Locate the cell with the specified text and output its [X, Y] center coordinate. 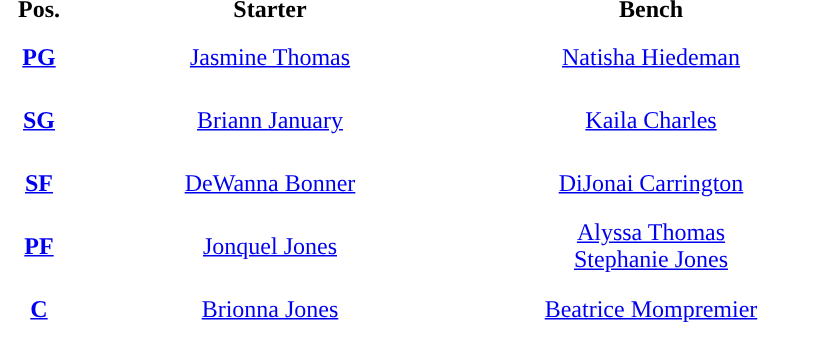
C [39, 309]
PG [39, 57]
Beatrice Mompremier [651, 309]
DeWanna Bonner [270, 183]
Jonquel Jones [270, 246]
Natisha Hiedeman [651, 57]
Kaila Charles [651, 120]
SF [39, 183]
SG [39, 120]
Jasmine Thomas [270, 57]
Alyssa ThomasStephanie Jones [651, 246]
Briann January [270, 120]
Brionna Jones [270, 309]
DiJonai Carrington [651, 183]
PF [39, 246]
